Capture the cell that displays the provided text and extract its (X, Y) central coordinate. 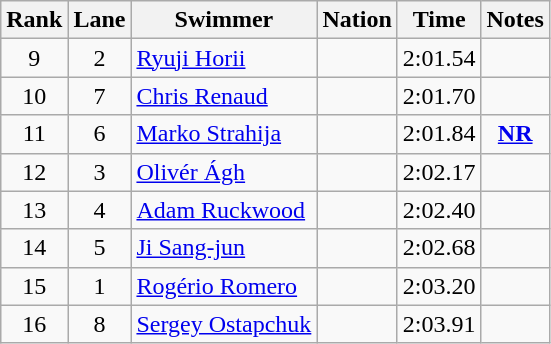
Rogério Romero (224, 286)
Olivér Ágh (224, 172)
Adam Ruckwood (224, 210)
Rank (34, 20)
2:03.91 (439, 324)
7 (100, 96)
2:01.70 (439, 96)
2:02.40 (439, 210)
Sergey Ostapchuk (224, 324)
2:01.54 (439, 58)
Swimmer (224, 20)
5 (100, 248)
Time (439, 20)
Marko Strahija (224, 134)
4 (100, 210)
9 (34, 58)
3 (100, 172)
Ji Sang-jun (224, 248)
Notes (515, 20)
2 (100, 58)
2:01.84 (439, 134)
Nation (357, 20)
Chris Renaud (224, 96)
8 (100, 324)
2:02.17 (439, 172)
1 (100, 286)
NR (515, 134)
Ryuji Horii (224, 58)
15 (34, 286)
6 (100, 134)
13 (34, 210)
12 (34, 172)
Lane (100, 20)
14 (34, 248)
2:03.20 (439, 286)
2:02.68 (439, 248)
10 (34, 96)
11 (34, 134)
16 (34, 324)
